Scan for the cell matching the given text and deliver its [X, Y] coordinate at center. 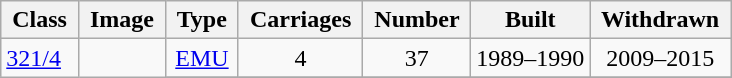
Class [40, 20]
1989–1990 [530, 58]
2009–2015 [660, 58]
EMU [202, 58]
Type [202, 20]
Built [530, 20]
Withdrawn [660, 20]
37 [417, 58]
Image [122, 20]
4 [300, 58]
Number [417, 20]
Carriages [300, 20]
321/4 [40, 58]
